For the text-containing cell, return its midpoint in (X, Y) coordinate format. 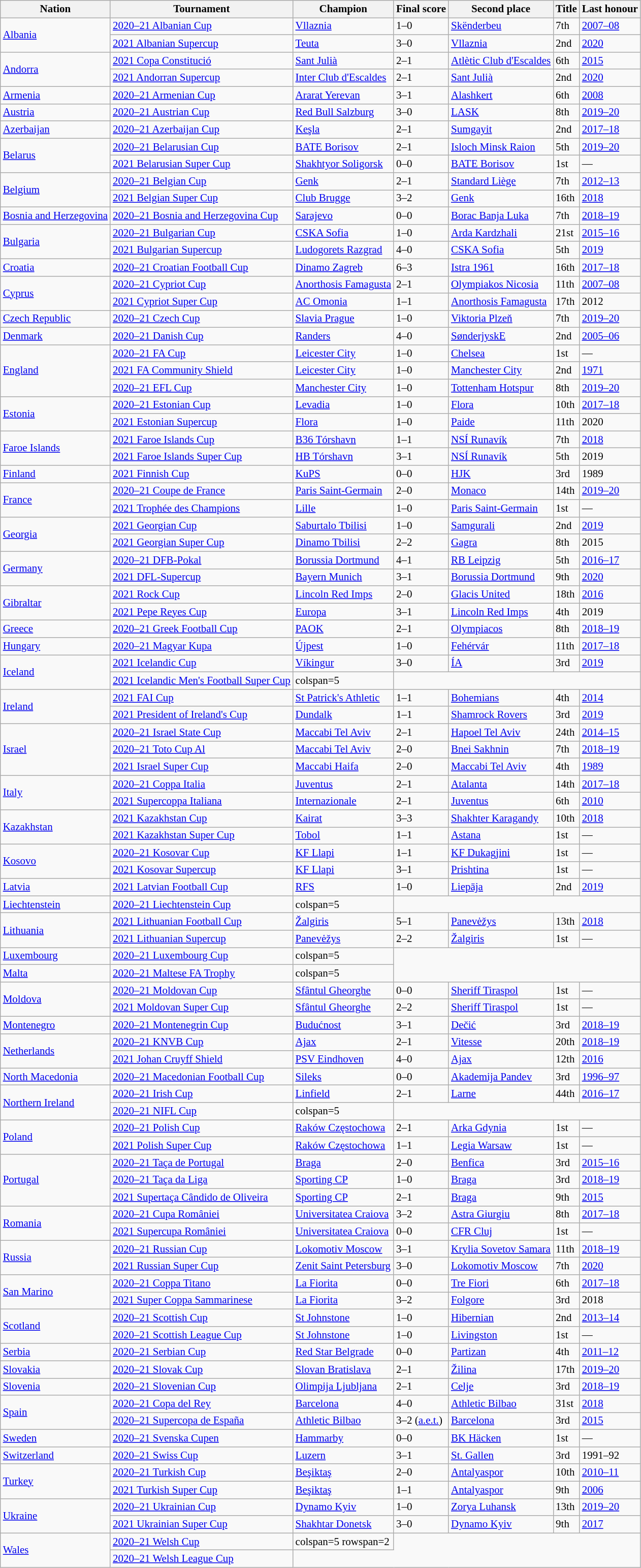
2020–21 Azerbaijan Cup (202, 130)
Armenia (55, 95)
Paide (501, 422)
2021 Kazakhstan Super Cup (202, 836)
Title (566, 9)
2020–21 Magyar Kupa (202, 646)
Northern Ireland (55, 1103)
2020–21 Albanian Cup (202, 26)
2021 President of Ireland's Cup (202, 715)
Italy (55, 793)
2008 (610, 95)
Moldova (55, 999)
RFS (343, 887)
Bulgaria (55, 241)
Bosnia and Herzegovina (55, 215)
Iceland (55, 672)
2021 Supertaça Cândido de Oliveira (202, 1197)
2020–21 Croatian Football Cup (202, 267)
2021 Turkish Super Cup (202, 1490)
Slovakia (55, 1369)
2021 Kazakhstan Cup (202, 819)
2012 (610, 302)
Second place (501, 9)
LASK (501, 112)
2020–21 Coupe de France (202, 491)
2020–21 Taça da Liga (202, 1180)
AC Omonia (343, 302)
Krylia Sovetov Samara (501, 1249)
Monaco (501, 491)
Maccabi Haifa (343, 767)
2021 Super Coppa Sammarinese (202, 1301)
Croatia (55, 267)
Serbia (55, 1352)
St. Gallen (501, 1456)
6–3 (421, 267)
Red Bull Salzburg (343, 112)
KF Dukagjini (501, 853)
2021 Lithuanian Football Cup (202, 922)
North Macedonia (55, 1077)
18th (566, 594)
Viktoria Plzeň (501, 319)
Montenegro (55, 1025)
Larne (501, 1094)
2020–21 Irish Cup (202, 1094)
2020–21 Moldovan Cup (202, 991)
Celje (501, 1387)
BK Häcken (501, 1438)
Finland (55, 474)
2020–21 FA Cup (202, 354)
2021 Lithuanian Supercup (202, 939)
Final score (421, 9)
Žilina (501, 1369)
Fehérvár (501, 646)
Albania (55, 35)
HJK (501, 474)
Gibraltar (55, 603)
Atalanta (501, 784)
2020–21 Serbian Cup (202, 1352)
Dundalk (343, 715)
Slovan Bratislava (343, 1369)
2020–21 DFB-Pokal (202, 560)
Isloch Minsk Raion (501, 147)
Arda Kardzhali (501, 233)
2021 Cypriot Super Cup (202, 302)
Hammarby (343, 1438)
Dinamo Tbilisi (343, 543)
Netherlands (55, 1051)
2021 FA Community Shield (202, 370)
Portugal (55, 1180)
Dečić (501, 1025)
1971 (610, 370)
Liepāja (501, 887)
Linfield (343, 1094)
2020–21 Copa del Rey (202, 1404)
PSV Eindhoven (343, 1059)
2020–21 Scottish Cup (202, 1318)
2020–21 Macedonian Football Cup (202, 1077)
Champion (343, 9)
2020–21 Luxembourg Cup (202, 956)
Olympiakos Nicosia (501, 285)
2020–21 Armenian Cup (202, 95)
5–1 (421, 922)
Hapoel Tel Aviv (501, 732)
Red Star Belgrade (343, 1352)
Zenit Saint Petersburg (343, 1266)
2021 Rock Cup (202, 594)
Levadia (343, 405)
2013–14 (610, 1318)
2020–21 Scottish League Cup (202, 1335)
2020–21 Montenegrin Cup (202, 1025)
2021 Johan Cruyff Shield (202, 1059)
Faroe Islands (55, 448)
Inter Club d'Escaldes (343, 78)
2021 Kosovar Supercup (202, 870)
Russia (55, 1258)
Újpest (343, 646)
Tottenham Hotspur (501, 388)
Greece (55, 629)
Estonia (55, 414)
Astana (501, 836)
Latvia (55, 887)
2020–21 Cupa României (202, 1214)
Vitesse (501, 1042)
2010–11 (610, 1472)
2020–21 Cypriot Cup (202, 285)
Cyprus (55, 293)
Livingston (501, 1335)
2021 Supercoppa Italiana (202, 801)
Standard Liège (501, 181)
Saburtalo Tbilisi (343, 525)
Bohemians (501, 698)
2020–21 Danish Cup (202, 336)
Bayern Munich (343, 577)
2020–21 Polish Cup (202, 1128)
2020–21 Czech Cup (202, 319)
2020–21 Belarusian Cup (202, 147)
2021 Supercupa României (202, 1232)
2021 Trophée des Champions (202, 509)
44th (566, 1094)
Scotland (55, 1326)
Slovenia (55, 1387)
Ukraine (55, 1516)
2020–21 Kosovar Cup (202, 853)
Tre Fiori (501, 1283)
2021 Finnish Cup (202, 474)
Europa (343, 612)
colspan=5 rowspan=2 (343, 1542)
1991–92 (610, 1456)
Malta (55, 974)
2020–21 Bosnia and Herzegovina Cup (202, 215)
2021 Georgian Cup (202, 525)
Benfica (501, 1163)
2014 (610, 698)
Andorra (55, 69)
Kosovo (55, 861)
2021 Bulgarian Supercup (202, 250)
Samgurali (501, 525)
2010 (610, 801)
Germany (55, 569)
Club Brugge (343, 199)
St Patrick's Athletic (343, 698)
San Marino (55, 1292)
KuPS (343, 474)
Folgore (501, 1301)
Azerbaijan (55, 130)
2020–21 Ukrainian Cup (202, 1507)
2005–06 (610, 336)
Hungary (55, 646)
2012–13 (610, 181)
Nation (55, 9)
Olympiacos (501, 629)
PAOK (343, 629)
2020–21 Toto Cup Al (202, 749)
HB Tórshavn (343, 457)
Chelsea (501, 354)
2020–21 Israel State Cup (202, 732)
Tournament (202, 9)
Shakhtar Donetsk (343, 1524)
RB Leipzig (501, 560)
France (55, 500)
3–2 (a.e.t.) (421, 1421)
2020–21 Supercopa de España (202, 1421)
Astra Giurgiu (501, 1214)
Kazakhstan (55, 827)
CFR Cluj (501, 1232)
Belarus (55, 155)
Budućnost (343, 1025)
31st (566, 1404)
2011–12 (610, 1352)
Istra 1961 (501, 267)
Georgia (55, 534)
Israel (55, 749)
Gagra (501, 543)
Glacis United (501, 594)
Ireland (55, 706)
SønderjyskE (501, 336)
Luzern (343, 1456)
Luxembourg (55, 956)
2021 Andorran Supercup (202, 78)
Kairat (343, 819)
2021 Estonian Supercup (202, 422)
Keşla (343, 130)
2021 Ukrainian Super Cup (202, 1524)
Sarajevo (343, 215)
2020–21 Coppa Titano (202, 1283)
2020–21 Liechtenstein Cup (202, 904)
2021 Faroe Islands Cup (202, 440)
Shakhter Karagandy (501, 819)
2021 DFL-Supercup (202, 577)
2020–21 Austrian Cup (202, 112)
Wales (55, 1550)
Internazionale (343, 801)
2021 Belarusian Super Cup (202, 164)
2021 Georgian Super Cup (202, 543)
2021 Belgian Super Cup (202, 199)
Tobol (343, 836)
2020–21 Maltese FA Trophy (202, 974)
Lithuania (55, 930)
20th (566, 1042)
2006 (610, 1490)
Austria (55, 112)
2021 Israel Super Cup (202, 767)
2014–15 (610, 732)
Switzerland (55, 1456)
Zorya Luhansk (501, 1507)
Last honour (610, 9)
2020–21 KNVB Cup (202, 1042)
Liechtenstein (55, 904)
4–1 (421, 560)
Turkey (55, 1481)
Olimpija Ljubljana (343, 1387)
3–3 (421, 819)
Lille (343, 509)
Skënderbeu (501, 26)
2020–21 Russian Cup (202, 1249)
Legia Warsaw (501, 1146)
2021 Albanian Supercup (202, 44)
Prishtina (501, 870)
2017 (610, 1524)
2020–21 Bulgarian Cup (202, 233)
England (55, 371)
2020–21 NIFL Cup (202, 1111)
2020–21 EFL Cup (202, 388)
Sweden (55, 1438)
Shakhtyor Soligorsk (343, 164)
Partizan (501, 1352)
Bnei Sakhnin (501, 749)
2020–21 Estonian Cup (202, 405)
Belgium (55, 190)
2020–21 Coppa Italia (202, 784)
Ararat Yerevan (343, 95)
Arka Gdynia (501, 1128)
21st (566, 233)
ÍA (501, 664)
Hibernian (501, 1318)
1996–97 (610, 1077)
Denmark (55, 336)
2020–21 Belgian Cup (202, 181)
2021 Russian Super Cup (202, 1266)
Shamrock Rovers (501, 715)
Romania (55, 1223)
2021 Latvian Football Cup (202, 887)
2021 Copa Constitució (202, 60)
Slavia Prague (343, 319)
Akademija Pandev (501, 1077)
Poland (55, 1137)
24th (566, 732)
Randers (343, 336)
B36 Tórshavn (343, 440)
Borac Banja Luka (501, 215)
2020–21 Turkish Cup (202, 1472)
2021 Polish Super Cup (202, 1146)
2020–21 Svenska Cupen (202, 1438)
Spain (55, 1413)
Sileks (343, 1077)
Ludogorets Razgrad (343, 250)
2021 Moldovan Super Cup (202, 1008)
2021 Icelandic Men's Football Super Cup (202, 680)
Czech Republic (55, 319)
2020–21 Slovenian Cup (202, 1387)
2020–21 Taça de Portugal (202, 1163)
Víkingur (343, 664)
2020–21 Welsh Cup (202, 1542)
Teuta (343, 44)
2021 FAI Cup (202, 698)
2020–21 Slovak Cup (202, 1369)
2021 Icelandic Cup (202, 664)
2021 Pepe Reyes Cup (202, 612)
Dinamo Zagreb (343, 267)
2021 Faroe Islands Super Cup (202, 457)
Atlètic Club d'Escaldes (501, 60)
Alashkert (501, 95)
2020–21 Swiss Cup (202, 1456)
Sumgayit (501, 130)
2020–21 Greek Football Cup (202, 629)
12th (566, 1059)
2020–21 Welsh League Cup (202, 1559)
